Extract the [X, Y] coordinate from the center of the cell holding the provided text.  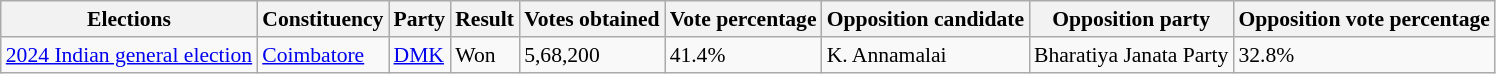
Party [419, 19]
Opposition candidate [926, 19]
5,68,200 [592, 55]
Votes obtained [592, 19]
Vote percentage [744, 19]
41.4% [744, 55]
Elections [129, 19]
Opposition party [1131, 19]
Constituency [322, 19]
K. Annamalai [926, 55]
Result [484, 19]
DMK [419, 55]
Bharatiya Janata Party [1131, 55]
Opposition vote percentage [1364, 19]
2024 Indian general election [129, 55]
32.8% [1364, 55]
Won [484, 55]
Coimbatore [322, 55]
